Determine the [x, y] coordinate at the center of the cell enclosing the given text.  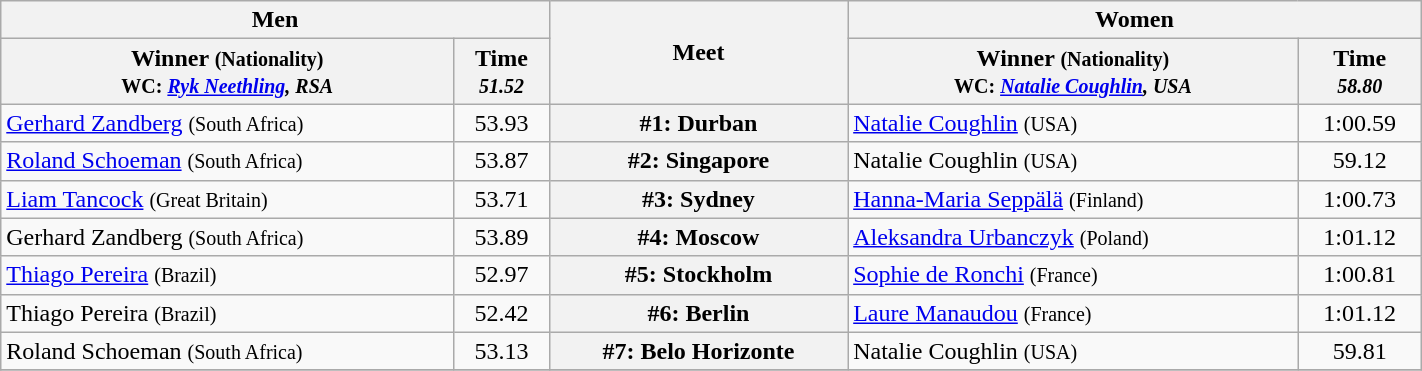
#1: Durban [698, 123]
Women [1135, 20]
Men [276, 20]
53.71 [502, 199]
Time58.80 [1360, 72]
Winner (Nationality)WC: Natalie Coughlin, USA [1073, 72]
Liam Tancock (Great Britain) [228, 199]
52.97 [502, 275]
Meet [698, 52]
#4: Moscow [698, 237]
Winner (Nationality) WC: Ryk Neethling, RSA [228, 72]
59.12 [1360, 161]
#3: Sydney [698, 199]
1:00.59 [1360, 123]
53.89 [502, 237]
#7: Belo Horizonte [698, 351]
Aleksandra Urbanczyk (Poland) [1073, 237]
59.81 [1360, 351]
#6: Berlin [698, 313]
53.13 [502, 351]
53.93 [502, 123]
53.87 [502, 161]
#5: Stockholm [698, 275]
Time 51.52 [502, 72]
Laure Manaudou (France) [1073, 313]
#2: Singapore [698, 161]
1:00.81 [1360, 275]
Hanna-Maria Seppälä (Finland) [1073, 199]
52.42 [502, 313]
Sophie de Ronchi (France) [1073, 275]
1:00.73 [1360, 199]
